Extract the (x, y) coordinate from the center of the cell holding the provided text.  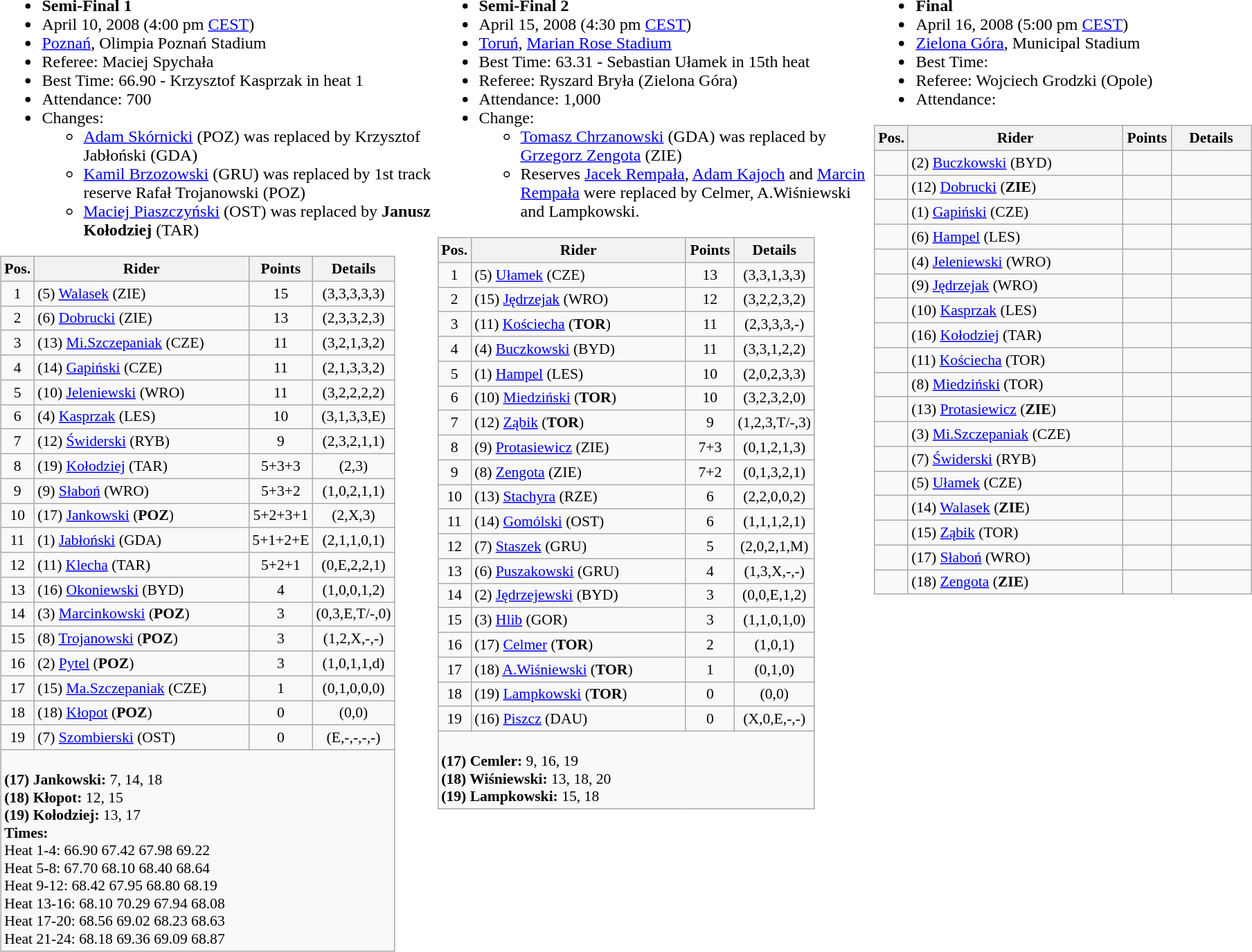
(1,0,1,1,d) (354, 663)
(17) Cemler: 9, 16, 19 (18) Wiśniewski: 13, 18, 20 (19) Lampkowski: 15, 18 (626, 770)
(9) Słaboń (WRO) (141, 491)
(3,3,3,3,3) (354, 294)
(3,2,1,3,2) (354, 343)
(18) Zengota (ZIE) (1015, 582)
(16) Okoniewski (BYD) (141, 589)
(0,1,0,0,0) (354, 688)
(3,3,1,3,3) (774, 275)
(10) Miedziński (TOR) (578, 398)
(3,3,1,2,2) (774, 349)
(2) Buczkowski (BYD) (1015, 163)
(2,1,1,0,1) (354, 540)
(1,0,2,1,1) (354, 491)
(5) Walasek (ZIE) (141, 294)
(3,2,2,2,2) (354, 392)
(14) Walasek (ZIE) (1015, 508)
(1,2,X,-,-) (354, 639)
(E,-,-,-,-) (354, 737)
(9) Protasiewicz (ZIE) (578, 447)
(0,0,E,1,2) (774, 595)
(16) Piszcz (DAU) (578, 719)
(1,3,X,-,-) (774, 571)
(1) Gapiński (CZE) (1015, 212)
(2,2,0,0,2) (774, 497)
(7) Staszek (GRU) (578, 546)
(1,0,1) (774, 645)
(2) Jędrzejewski (BYD) (578, 595)
(17) Słaboń (WRO) (1015, 557)
(0,1,3,2,1) (774, 472)
(1,0,0,1,2) (354, 589)
(2,0,2,3,3) (774, 373)
(15) Ząbik (TOR) (1015, 532)
7+2 (710, 472)
(17) Celmer (TOR) (578, 645)
(18) Kłopot (POZ) (141, 713)
5+1+2+E (280, 540)
(2,3,2,1,1) (354, 442)
(8) Miedziński (TOR) (1015, 385)
5+3+3 (280, 466)
(1,1,0,1,0) (774, 620)
(2,3) (354, 466)
(12) Świderski (RYB) (141, 442)
(0,1,2,1,3) (774, 447)
(17) Jankowski (POZ) (141, 515)
(2,3,3,2,3) (354, 318)
(3) Mi.Szczepaniak (CZE) (1015, 434)
(6) Dobrucki (ZIE) (141, 318)
(19) Kołodziej (TAR) (141, 466)
(6) Puszakowski (GRU) (578, 571)
(1) Hampel (LES) (578, 373)
(10) Jeleniewski (WRO) (141, 392)
(19) Lampkowski (TOR) (578, 694)
(13) Protasiewicz (ZIE) (1015, 409)
(8) Zengota (ZIE) (578, 472)
(0,1,0) (774, 670)
(13) Mi.Szczepaniak (CZE) (141, 343)
(4) Kasprzak (LES) (141, 417)
(4) Jeleniewski (WRO) (1015, 261)
(2) Pytel (POZ) (141, 663)
(16) Kołodziej (TAR) (1015, 335)
(3,2,3,2,0) (774, 398)
(14) Gapiński (CZE) (141, 368)
(12) Ząbik (TOR) (578, 423)
(X,0,E,-,-) (774, 719)
(7) Świderski (RYB) (1015, 458)
(9) Jędrzejak (WRO) (1015, 286)
(15) Jędrzejak (WRO) (578, 299)
(3,2,2,3,2) (774, 299)
(0,E,2,2,1) (354, 565)
(1,2,3,T/-,3) (774, 423)
(3) Hlib (GOR) (578, 620)
(4) Buczkowski (BYD) (578, 349)
(8) Trojanowski (POZ) (141, 639)
5+3+2 (280, 491)
(1,1,1,2,1) (774, 521)
(13) Stachyra (RZE) (578, 497)
7+3 (710, 447)
(2,0,2,1,M) (774, 546)
(2,X,3) (354, 515)
(10) Kasprzak (LES) (1015, 311)
(2,1,3,3,2) (354, 368)
(7) Szombierski (OST) (141, 737)
5+2+1 (280, 565)
(18) A.Wiśniewski (TOR) (578, 670)
(6) Hampel (LES) (1015, 237)
5+2+3+1 (280, 515)
(15) Ma.Szczepaniak (CZE) (141, 688)
(2,3,3,3,-) (774, 324)
(3,1,3,3,E) (354, 417)
(1) Jabłoński (GDA) (141, 540)
(12) Dobrucki (ZIE) (1015, 187)
(14) Gomólski (OST) (578, 521)
(0,3,E,T/-,0) (354, 614)
(11) Klecha (TAR) (141, 565)
(3) Marcinkowski (POZ) (141, 614)
